Pinpoint the cell where the given text exists, returning its [X, Y] midpoint coordinate. 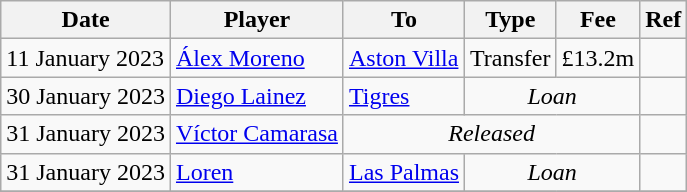
Ref [664, 20]
Tigres [404, 96]
Transfer [511, 58]
Loren [256, 172]
Released [491, 134]
11 January 2023 [86, 58]
Víctor Camarasa [256, 134]
30 January 2023 [86, 96]
Date [86, 20]
To [404, 20]
Las Palmas [404, 172]
£13.2m [598, 58]
Player [256, 20]
Aston Villa [404, 58]
Diego Lainez [256, 96]
Fee [598, 20]
Álex Moreno [256, 58]
Type [511, 20]
